From the cell containing the given text, extract its center point as [X, Y] coordinate. 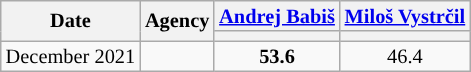
December 2021 [70, 56]
Miloš Vystrčil [405, 16]
Agency [177, 20]
53.6 [276, 56]
46.4 [405, 56]
Date [70, 20]
Andrej Babiš [276, 16]
